For the text-containing cell, return its midpoint in [X, Y] coordinate format. 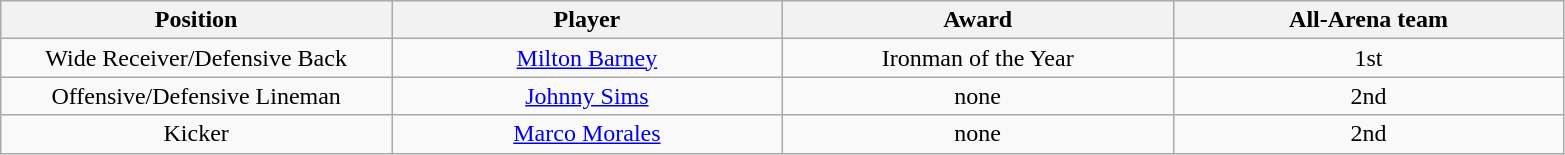
Marco Morales [588, 134]
Wide Receiver/Defensive Back [196, 58]
1st [1368, 58]
Player [588, 20]
Offensive/Defensive Lineman [196, 96]
All-Arena team [1368, 20]
Johnny Sims [588, 96]
Kicker [196, 134]
Milton Barney [588, 58]
Position [196, 20]
Award [978, 20]
Ironman of the Year [978, 58]
